From the cell containing the given text, extract its center point as [X, Y] coordinate. 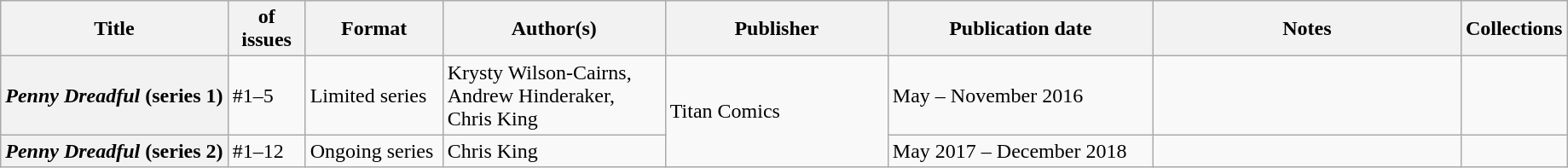
Ongoing series [373, 151]
Chris King [554, 151]
#1–5 [266, 96]
May 2017 – December 2018 [1020, 151]
Notes [1306, 29]
May – November 2016 [1020, 96]
#1–12 [266, 151]
Format [373, 29]
Penny Dreadful (series 1) [114, 96]
of issues [266, 29]
Publisher [776, 29]
Titan Comics [776, 112]
Title [114, 29]
Collections [1513, 29]
Penny Dreadful (series 2) [114, 151]
Publication date [1020, 29]
Krysty Wilson-Cairns, Andrew Hinderaker, Chris King [554, 96]
Author(s) [554, 29]
Limited series [373, 96]
